Return the [x, y] coordinate for the center point of the cell that contains the specified text.  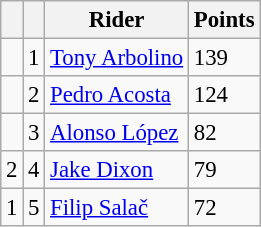
139 [224, 58]
Tony Arbolino [117, 58]
82 [224, 133]
Filip Salač [117, 208]
Alonso López [117, 133]
124 [224, 95]
Points [224, 20]
Rider [117, 20]
3 [34, 133]
5 [34, 208]
4 [34, 170]
Pedro Acosta [117, 95]
79 [224, 170]
72 [224, 208]
Jake Dixon [117, 170]
